From the cell containing the given text, extract its center point as [x, y] coordinate. 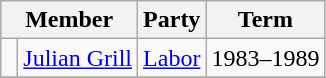
Party [172, 20]
Term [266, 20]
Member [70, 20]
Julian Grill [78, 58]
1983–1989 [266, 58]
Labor [172, 58]
